Locate the cell with the specified text and output its (X, Y) center coordinate. 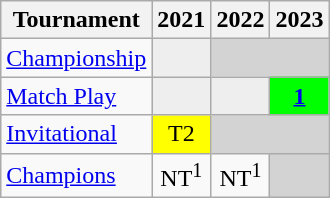
2023 (300, 20)
Champions (76, 176)
2022 (240, 20)
Tournament (76, 20)
2021 (182, 20)
Championship (76, 58)
1 (300, 96)
Invitational (76, 134)
T2 (182, 134)
Match Play (76, 96)
